Detect which cell encompasses the target text, then output its (x, y) center coordinate. 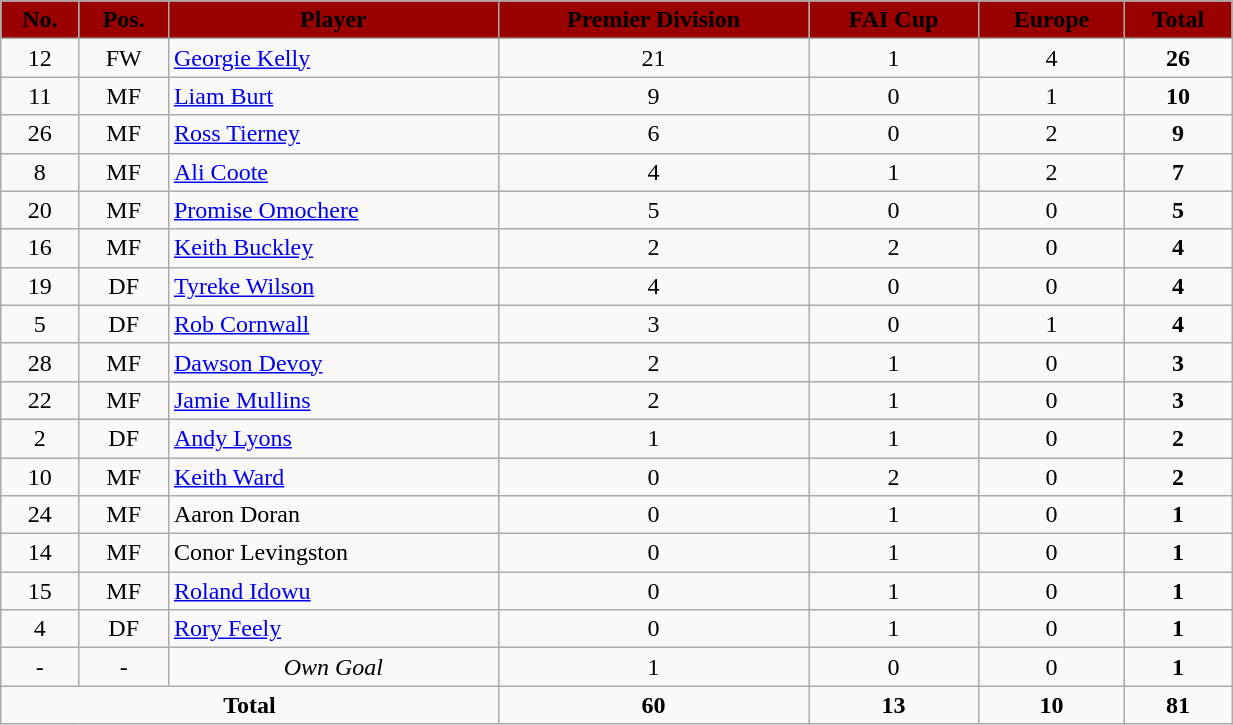
Andy Lyons (333, 438)
60 (653, 705)
Rory Feely (333, 629)
Rob Cornwall (333, 324)
Player (333, 20)
Tyreke Wilson (333, 286)
24 (40, 515)
12 (40, 58)
Own Goal (333, 667)
14 (40, 553)
20 (40, 210)
13 (894, 705)
6 (653, 134)
16 (40, 248)
Liam Burt (333, 96)
28 (40, 362)
11 (40, 96)
7 (1178, 172)
21 (653, 58)
22 (40, 400)
Promise Omochere (333, 210)
Dawson Devoy (333, 362)
Premier Division (653, 20)
Roland Idowu (333, 591)
Keith Buckley (333, 248)
Jamie Mullins (333, 400)
Ross Tierney (333, 134)
Pos. (124, 20)
8 (40, 172)
Keith Ward (333, 477)
Europe (1051, 20)
15 (40, 591)
Conor Levingston (333, 553)
No. (40, 20)
FW (124, 58)
81 (1178, 705)
FAI Cup (894, 20)
19 (40, 286)
Georgie Kelly (333, 58)
Ali Coote (333, 172)
Aaron Doran (333, 515)
